Extract the [x, y] coordinate from the center of the cell holding the provided text.  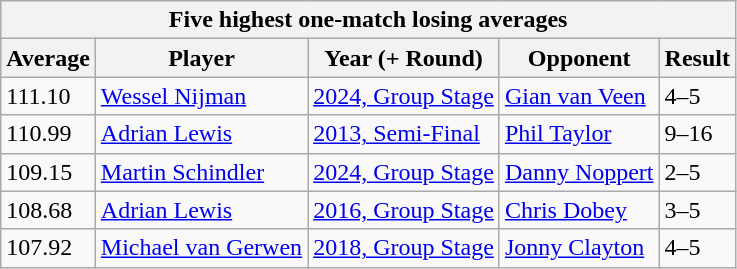
Average [48, 58]
Result [697, 58]
Five highest one-match losing averages [368, 20]
2013, Semi-Final [404, 134]
111.10 [48, 96]
Chris Dobey [579, 210]
2016, Group Stage [404, 210]
2018, Group Stage [404, 248]
109.15 [48, 172]
Michael van Gerwen [201, 248]
Gian van Veen [579, 96]
Martin Schindler [201, 172]
108.68 [48, 210]
Opponent [579, 58]
Danny Noppert [579, 172]
Year (+ Round) [404, 58]
Player [201, 58]
Jonny Clayton [579, 248]
107.92 [48, 248]
110.99 [48, 134]
Wessel Nijman [201, 96]
9–16 [697, 134]
3–5 [697, 210]
2–5 [697, 172]
Phil Taylor [579, 134]
